Locate the cell with the specified text and output its (X, Y) center coordinate. 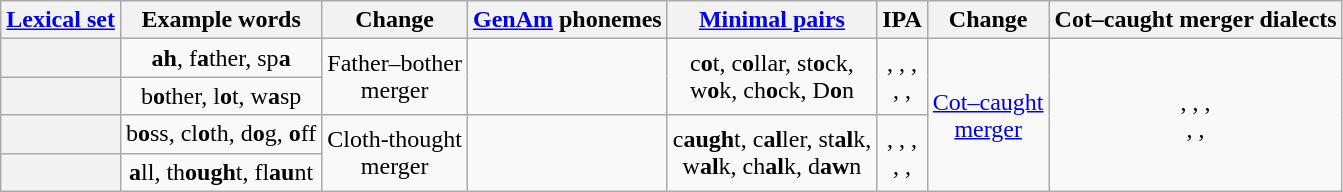
Example words (220, 20)
caught, caller, stalk,walk, chalk, dawn (772, 153)
Cot–caught merger dialects (1196, 20)
bother, lot, wasp (220, 96)
Father–bothermerger (395, 77)
cot, collar, stock,wok, chock, Don (772, 77)
IPA (902, 20)
Minimal pairs (772, 20)
GenAm phonemes (567, 20)
all, thought, flaunt (220, 172)
ah, father, spa (220, 58)
Cot–caughtmerger (988, 115)
Lexical set (61, 20)
Cloth-thoughtmerger (395, 153)
boss, cloth, dog, off (220, 134)
